Search for the cell housing the specified text and yield its (X, Y) center coordinate. 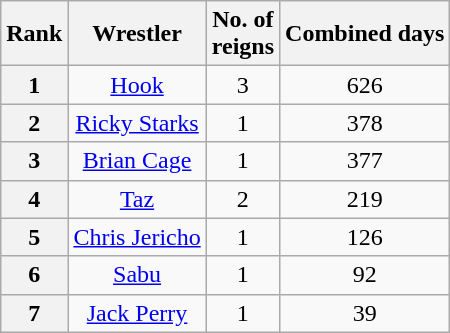
No. ofreigns (242, 34)
Jack Perry (137, 313)
Brian Cage (137, 161)
126 (365, 237)
Wrestler (137, 34)
7 (34, 313)
6 (34, 275)
Hook (137, 85)
Rank (34, 34)
378 (365, 123)
Sabu (137, 275)
219 (365, 199)
5 (34, 237)
39 (365, 313)
Chris Jericho (137, 237)
626 (365, 85)
92 (365, 275)
Ricky Starks (137, 123)
Combined days (365, 34)
4 (34, 199)
Taz (137, 199)
377 (365, 161)
